Search for the cell housing the specified text and yield its (X, Y) center coordinate. 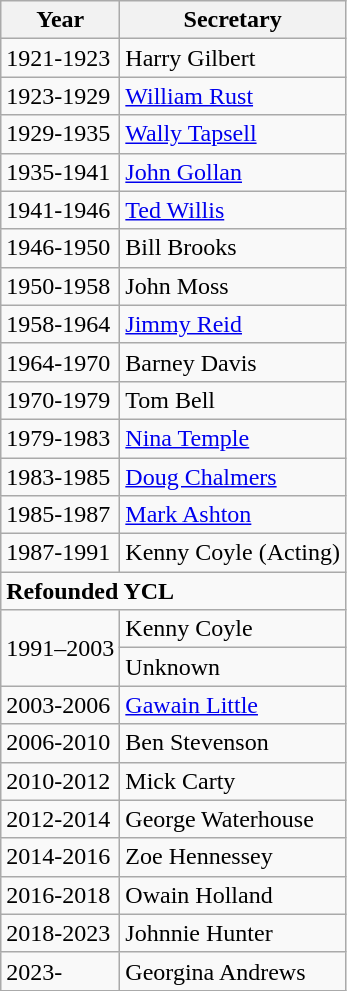
Zoe Hennessey (233, 857)
Ben Stevenson (233, 743)
2016-2018 (60, 895)
Doug Chalmers (233, 477)
2006-2010 (60, 743)
1950-1958 (60, 286)
Harry Gilbert (233, 58)
Georgina Andrews (233, 971)
1929-1935 (60, 134)
Ted Willis (233, 210)
1941-1946 (60, 210)
John Moss (233, 286)
William Rust (233, 96)
1921-1923 (60, 58)
1964-1970 (60, 362)
Kenny Coyle (233, 629)
1946-1950 (60, 248)
Barney Davis (233, 362)
2003-2006 (60, 705)
Unknown (233, 667)
1979-1983 (60, 438)
Bill Brooks (233, 248)
1970-1979 (60, 400)
Mark Ashton (233, 515)
2012-2014 (60, 819)
Refounded YCL (174, 591)
Jimmy Reid (233, 324)
2010-2012 (60, 781)
Kenny Coyle (Acting) (233, 553)
John Gollan (233, 172)
Wally Tapsell (233, 134)
Secretary (233, 20)
Mick Carty (233, 781)
2023- (60, 971)
Gawain Little (233, 705)
Nina Temple (233, 438)
Johnnie Hunter (233, 933)
Year (60, 20)
2014-2016 (60, 857)
George Waterhouse (233, 819)
Tom Bell (233, 400)
Owain Holland (233, 895)
1991–2003 (60, 648)
1983-1985 (60, 477)
1987-1991 (60, 553)
1935-1941 (60, 172)
1985-1987 (60, 515)
1958-1964 (60, 324)
1923-1929 (60, 96)
2018-2023 (60, 933)
